Scan for the cell matching the given text and deliver its (X, Y) coordinate at center. 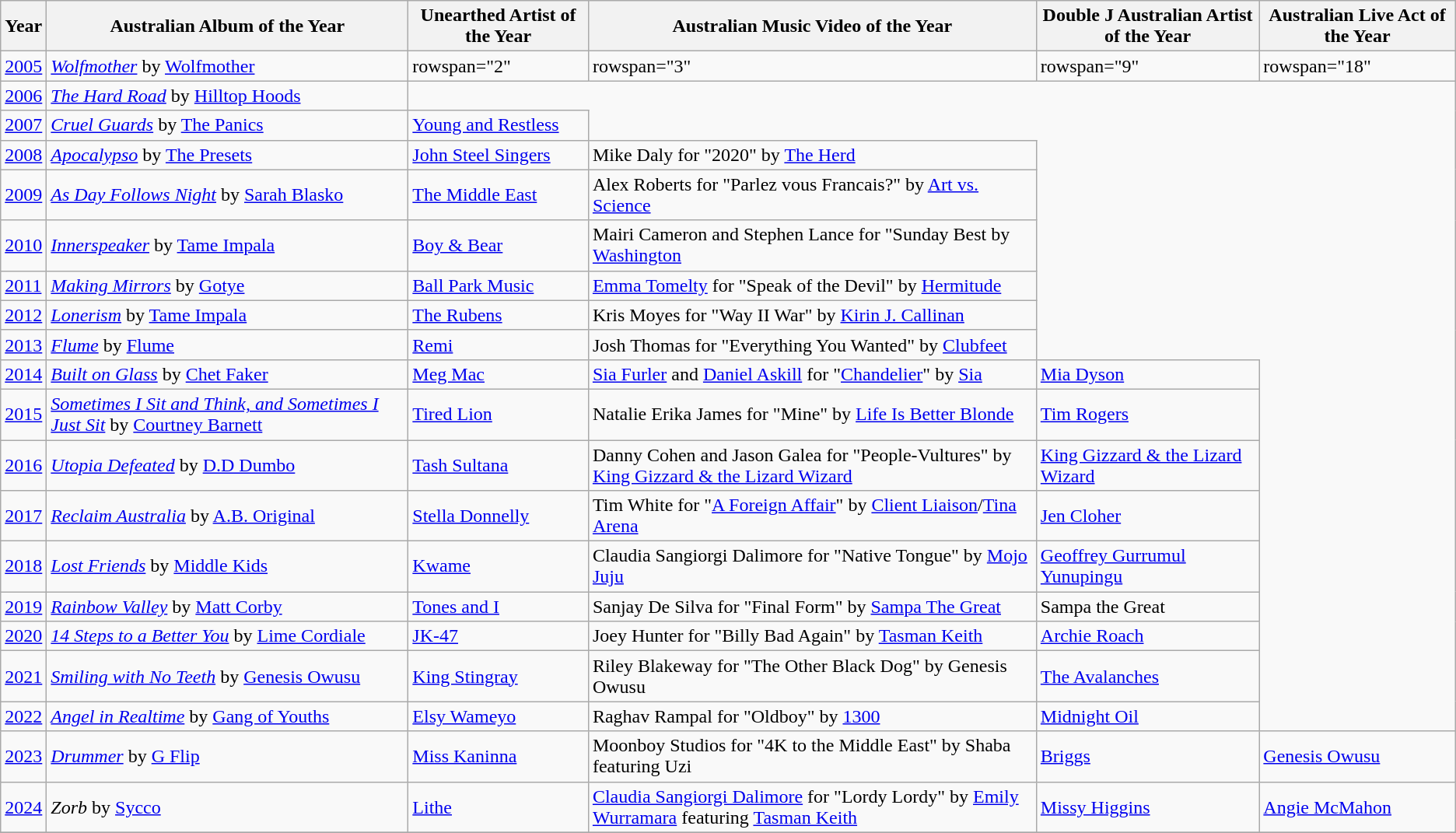
Kris Moyes for "Way II War" by Kirin J. Callinan (812, 315)
Mike Daly for "2020" by The Herd (812, 155)
King Stingray (499, 677)
2008 (23, 155)
Meg Mac (499, 374)
2006 (23, 96)
The Avalanches (1147, 677)
Rainbow Valley by Matt Corby (227, 607)
2018 (23, 566)
Stella Donnelly (499, 516)
2022 (23, 716)
Drummer by G Flip (227, 756)
Wolfmother by Wolfmother (227, 66)
rowspan="3" (812, 66)
Claudia Sangiorgi Dalimore for "Native Tongue" by Mojo Juju (812, 566)
2010 (23, 246)
2019 (23, 607)
Tired Lion (499, 414)
Smiling with No Teeth by Genesis Owusu (227, 677)
Miss Kaninna (499, 756)
Innerspeaker by Tame Impala (227, 246)
Josh Thomas for "Everything You Wanted" by Clubfeet (812, 345)
Ball Park Music (499, 285)
Sia Furler and Daniel Askill for "Chandelier" by Sia (812, 374)
Apocalypso by The Presets (227, 155)
Tim White for "A Foreign Affair" by Client Liaison/Tina Arena (812, 516)
Utopia Defeated by D.D Dumbo (227, 465)
Missy Higgins (1147, 807)
2014 (23, 374)
Australian Album of the Year (227, 26)
As Day Follows Night by Sarah Blasko (227, 194)
2021 (23, 677)
14 Steps to a Better You by Lime Cordiale (227, 636)
rowspan="2" (499, 66)
Flume by Flume (227, 345)
Jen Cloher (1147, 516)
2016 (23, 465)
Remi (499, 345)
2017 (23, 516)
Built on Glass by Chet Faker (227, 374)
2007 (23, 125)
Emma Tomelty for "Speak of the Devil" by Hermitude (812, 285)
Geoffrey Gurrumul Yunupingu (1147, 566)
rowspan="9" (1147, 66)
2023 (23, 756)
rowspan="18" (1357, 66)
JK-47 (499, 636)
Archie Roach (1147, 636)
2020 (23, 636)
Claudia Sangiorgi Dalimore for "Lordy Lordy" by Emily Wurramara featuring Tasman Keith (812, 807)
King Gizzard & the Lizard Wizard (1147, 465)
Sampa the Great (1147, 607)
Double J Australian Artist of the Year (1147, 26)
Sometimes I Sit and Think, and Sometimes I Just Sit by Courtney Barnett (227, 414)
Alex Roberts for "Parlez vous Francais?" by Art vs. Science (812, 194)
Australian Music Video of the Year (812, 26)
Tash Sultana (499, 465)
Lithe (499, 807)
Sanjay De Silva for "Final Form" by Sampa The Great (812, 607)
Lost Friends by Middle Kids (227, 566)
Kwame (499, 566)
Making Mirrors by Gotye (227, 285)
Genesis Owusu (1357, 756)
Young and Restless (499, 125)
The Hard Road by Hilltop Hoods (227, 96)
Briggs (1147, 756)
Zorb by Sycco (227, 807)
Cruel Guards by The Panics (227, 125)
Lonerism by Tame Impala (227, 315)
2024 (23, 807)
2009 (23, 194)
Midnight Oil (1147, 716)
Riley Blakeway for "The Other Black Dog" by Genesis Owusu (812, 677)
Joey Hunter for "Billy Bad Again" by Tasman Keith (812, 636)
2012 (23, 315)
Boy & Bear (499, 246)
Natalie Erika James for "Mine" by Life Is Better Blonde (812, 414)
Reclaim Australia by A.B. Original (227, 516)
Tones and I (499, 607)
Elsy Wameyo (499, 716)
2005 (23, 66)
Moonboy Studios for "4K to the Middle East" by Shaba featuring Uzi (812, 756)
Unearthed Artist of the Year (499, 26)
Raghav Rampal for "Oldboy" by 1300 (812, 716)
2015 (23, 414)
Australian Live Act of the Year (1357, 26)
Danny Cohen and Jason Galea for "People-Vultures" by King Gizzard & the Lizard Wizard (812, 465)
Mia Dyson (1147, 374)
The Rubens (499, 315)
Angel in Realtime by Gang of Youths (227, 716)
The Middle East (499, 194)
Tim Rogers (1147, 414)
Mairi Cameron and Stephen Lance for "Sunday Best by Washington (812, 246)
2013 (23, 345)
2011 (23, 285)
Angie McMahon (1357, 807)
John Steel Singers (499, 155)
Year (23, 26)
